Pinpoint the cell where the given text exists, returning its (X, Y) midpoint coordinate. 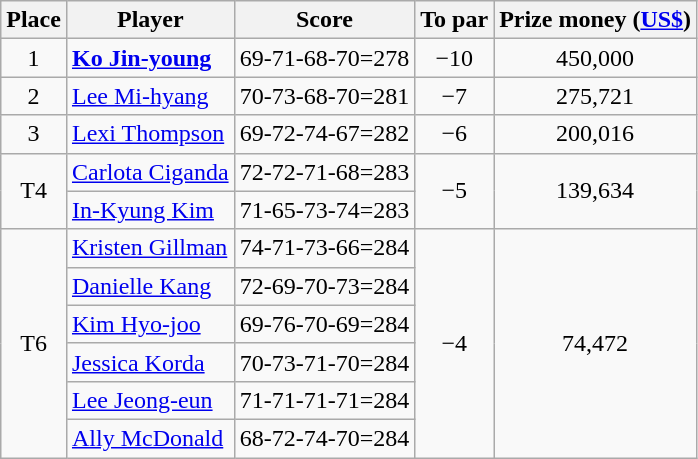
Place (34, 20)
−5 (454, 191)
T4 (34, 191)
72-69-70-73=284 (324, 286)
Prize money (US$) (596, 20)
−7 (454, 96)
70-73-68-70=281 (324, 96)
Player (150, 20)
71-65-73-74=283 (324, 210)
200,016 (596, 134)
68-72-74-70=284 (324, 438)
T6 (34, 343)
Ally McDonald (150, 438)
69-72-74-67=282 (324, 134)
Lee Jeong-eun (150, 400)
Lexi Thompson (150, 134)
Score (324, 20)
Kristen Gillman (150, 248)
Jessica Korda (150, 362)
71-71-71-71=284 (324, 400)
−10 (454, 58)
Kim Hyo-joo (150, 324)
69-71-68-70=278 (324, 58)
Lee Mi-hyang (150, 96)
Ko Jin-young (150, 58)
74,472 (596, 343)
72-72-71-68=283 (324, 172)
2 (34, 96)
3 (34, 134)
139,634 (596, 191)
−4 (454, 343)
450,000 (596, 58)
74-71-73-66=284 (324, 248)
69-76-70-69=284 (324, 324)
−6 (454, 134)
In-Kyung Kim (150, 210)
70-73-71-70=284 (324, 362)
1 (34, 58)
Danielle Kang (150, 286)
Carlota Ciganda (150, 172)
275,721 (596, 96)
To par (454, 20)
